Return the [X, Y] coordinate for the center point of the cell that contains the specified text.  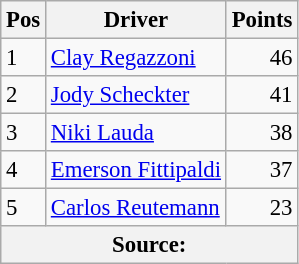
5 [24, 208]
38 [262, 133]
1 [24, 58]
Points [262, 20]
Source: [150, 245]
37 [262, 170]
Pos [24, 20]
Driver [136, 20]
3 [24, 133]
Jody Scheckter [136, 95]
41 [262, 95]
Niki Lauda [136, 133]
2 [24, 95]
Clay Regazzoni [136, 58]
Emerson Fittipaldi [136, 170]
Carlos Reutemann [136, 208]
4 [24, 170]
46 [262, 58]
23 [262, 208]
